Extract the (X, Y) coordinate from the center of the cell holding the provided text.  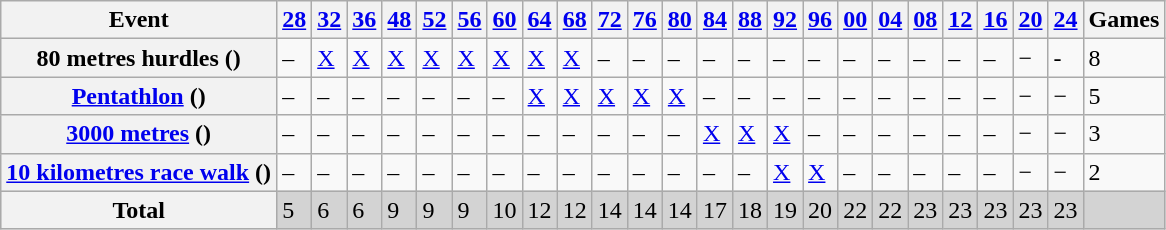
96 (820, 20)
10 kilometres race walk () (139, 172)
Event (139, 20)
10 (504, 210)
04 (890, 20)
Pentathlon () (139, 96)
52 (434, 20)
- (1066, 58)
Games (1124, 20)
2 (1124, 172)
36 (364, 20)
00 (856, 20)
08 (926, 20)
48 (400, 20)
32 (330, 20)
24 (1066, 20)
92 (786, 20)
80 metres hurdles () (139, 58)
72 (610, 20)
80 (680, 20)
3 (1124, 134)
Total (139, 210)
88 (750, 20)
64 (540, 20)
76 (644, 20)
28 (294, 20)
17 (714, 210)
56 (470, 20)
84 (714, 20)
16 (996, 20)
18 (750, 210)
60 (504, 20)
3000 metres () (139, 134)
8 (1124, 58)
68 (574, 20)
19 (786, 210)
